Return [x, y] of the center of cell containing provided text 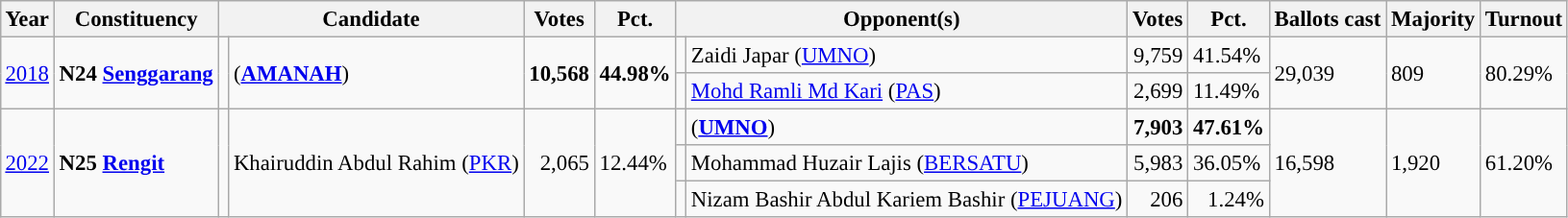
Mohd Ramli Md Kari (PAS) [906, 91]
Constituency [137, 19]
Candidate [371, 19]
47.61% [1229, 128]
N24 Senggarang [137, 73]
Ballots cast [1327, 19]
1.24% [1229, 200]
29,039 [1327, 73]
Year [27, 19]
Khairuddin Abdul Rahim (PKR) [377, 163]
Turnout [1523, 19]
1,920 [1433, 163]
7,903 [1157, 128]
11.49% [1229, 91]
Mohammad Huzair Lajis (BERSATU) [906, 163]
2,699 [1157, 91]
N25 Rengit [137, 163]
61.20% [1523, 163]
2022 [27, 163]
2018 [27, 73]
36.05% [1229, 163]
2,065 [560, 163]
809 [1433, 73]
Nizam Bashir Abdul Kariem Bashir (PEJUANG) [906, 200]
80.29% [1523, 73]
Opponent(s) [902, 19]
44.98% [635, 73]
(AMANAH) [377, 73]
206 [1157, 200]
Zaidi Japar (UMNO) [906, 55]
10,568 [560, 73]
Majority [1433, 19]
5,983 [1157, 163]
41.54% [1229, 55]
(UMNO) [906, 128]
16,598 [1327, 163]
9,759 [1157, 55]
12.44% [635, 163]
